Output the [X, Y] coordinate of the center of the cell containing the given text.  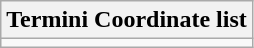
Termini Coordinate list [127, 20]
